Return (x, y) of the center of cell containing provided text 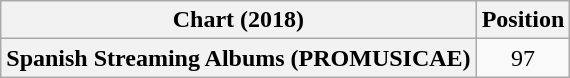
Spanish Streaming Albums (PROMUSICAE) (238, 58)
Position (523, 20)
Chart (2018) (238, 20)
97 (523, 58)
